Pinpoint the cell where the given text exists, returning its [x, y] midpoint coordinate. 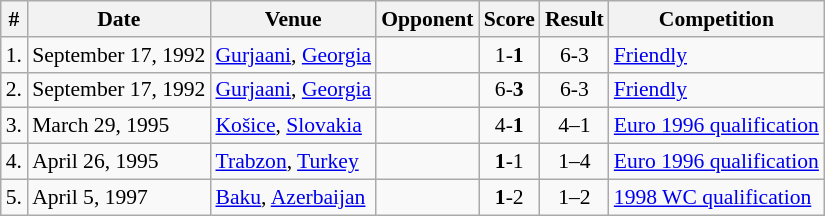
# [14, 19]
1–4 [574, 162]
Competition [716, 19]
April 26, 1995 [118, 162]
4-1 [510, 126]
Opponent [428, 19]
Baku, Azerbaijan [293, 197]
Košice, Slovakia [293, 126]
1998 WC qualification [716, 197]
1. [14, 55]
2. [14, 90]
1-2 [510, 197]
3. [14, 126]
Score [510, 19]
April 5, 1997 [118, 197]
March 29, 1995 [118, 126]
Result [574, 19]
Trabzon, Turkey [293, 162]
4–1 [574, 126]
4. [14, 162]
5. [14, 197]
Date [118, 19]
Venue [293, 19]
1–2 [574, 197]
